Return [x, y] of the center of cell containing provided text 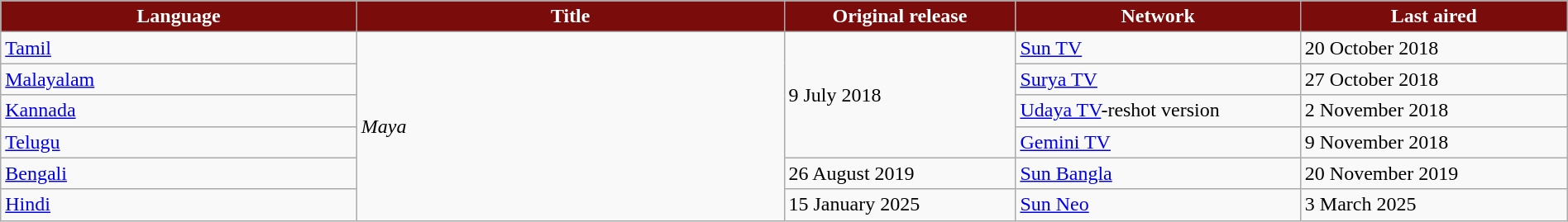
20 October 2018 [1434, 48]
3 March 2025 [1434, 205]
Sun Bangla [1158, 173]
Tamil [179, 48]
Sun TV [1158, 48]
Title [571, 17]
20 November 2019 [1434, 173]
9 November 2018 [1434, 142]
15 January 2025 [900, 205]
Malayalam [179, 79]
Surya TV [1158, 79]
Maya [571, 126]
Kannada [179, 111]
26 August 2019 [900, 173]
Sun Neo [1158, 205]
Telugu [179, 142]
Udaya TV-reshot version [1158, 111]
Network [1158, 17]
Hindi [179, 205]
9 July 2018 [900, 95]
Bengali [179, 173]
27 October 2018 [1434, 79]
Last aired [1434, 17]
Language [179, 17]
Original release [900, 17]
Gemini TV [1158, 142]
2 November 2018 [1434, 111]
